Output the [x, y] coordinate of the center of the cell containing the given text.  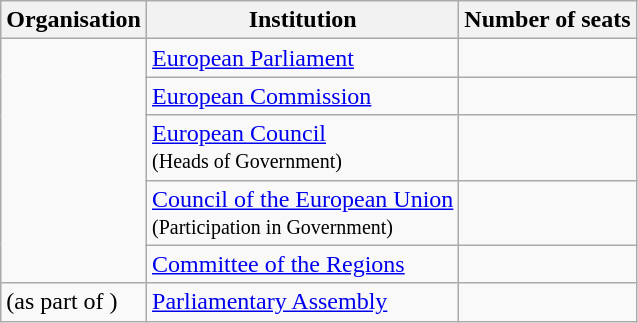
European Parliament [303, 58]
(as part of ) [74, 302]
Council of the European Union(Participation in Government) [303, 212]
Organisation [74, 20]
Parliamentary Assembly [303, 302]
European Council(Heads of Government) [303, 148]
Number of seats [548, 20]
Institution [303, 20]
Committee of the Regions [303, 264]
European Commission [303, 96]
